Return the [x, y] coordinate for the center point of the cell that contains the specified text.  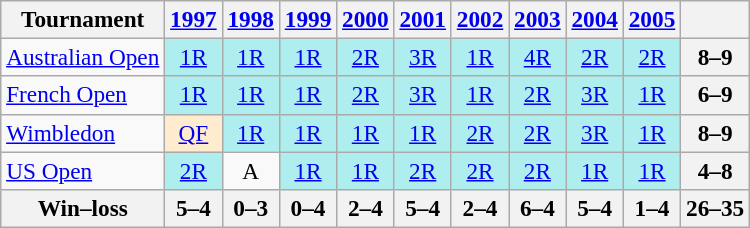
French Open [83, 95]
4–8 [716, 170]
26–35 [716, 208]
Win–loss [83, 208]
6–9 [716, 95]
6–4 [538, 208]
Wimbledon [83, 133]
2003 [538, 19]
Tournament [83, 19]
Australian Open [83, 57]
1997 [194, 19]
0–3 [250, 208]
A [250, 170]
0–4 [308, 208]
QF [194, 133]
US Open [83, 170]
2005 [652, 19]
1999 [308, 19]
2002 [480, 19]
1998 [250, 19]
1–4 [652, 208]
2004 [594, 19]
2000 [366, 19]
4R [538, 57]
2001 [422, 19]
